Return the [x, y] coordinate for the center point of the cell that contains the specified text.  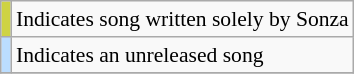
Indicates an unreleased song [182, 55]
Indicates song written solely by Sonza [182, 19]
